Pinpoint the cell where the given text exists, returning its (x, y) midpoint coordinate. 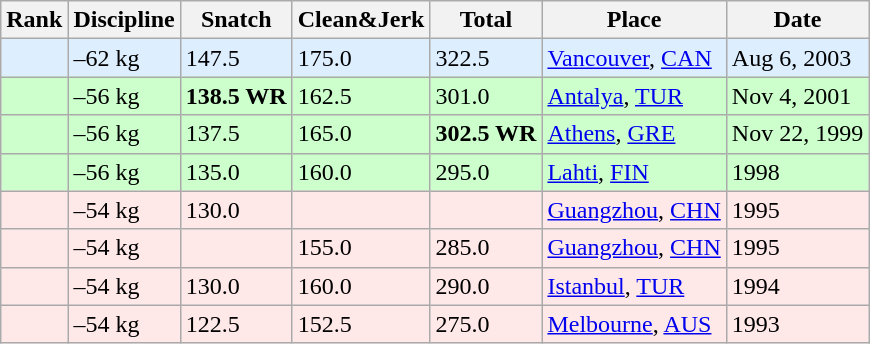
Total (486, 20)
Antalya, TUR (634, 96)
285.0 (486, 248)
1993 (797, 324)
137.5 (236, 134)
Discipline (124, 20)
Clean&Jerk (361, 20)
165.0 (361, 134)
138.5 WR (236, 96)
Nov 22, 1999 (797, 134)
135.0 (236, 172)
322.5 (486, 58)
Aug 6, 2003 (797, 58)
Melbourne, AUS (634, 324)
Snatch (236, 20)
Place (634, 20)
162.5 (361, 96)
175.0 (361, 58)
Nov 4, 2001 (797, 96)
155.0 (361, 248)
147.5 (236, 58)
Athens, GRE (634, 134)
1998 (797, 172)
275.0 (486, 324)
302.5 WR (486, 134)
152.5 (361, 324)
122.5 (236, 324)
295.0 (486, 172)
Lahti, FIN (634, 172)
Rank (34, 20)
1994 (797, 286)
Istanbul, TUR (634, 286)
290.0 (486, 286)
Date (797, 20)
Vancouver, CAN (634, 58)
–62 kg (124, 58)
301.0 (486, 96)
